Identify which cell holds the provided text, then report its (x, y) central coordinate. 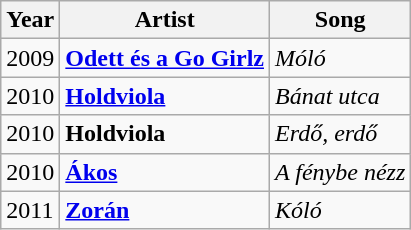
Kóló (340, 210)
2011 (30, 210)
Artist (165, 20)
A fénybe nézz (340, 172)
2009 (30, 58)
Zorán (165, 210)
Odett és a Go Girlz (165, 58)
Bánat utca (340, 96)
Ákos (165, 172)
Erdő, erdő (340, 134)
Móló (340, 58)
Song (340, 20)
Year (30, 20)
